Identify which cell holds the provided text, then report its [x, y] central coordinate. 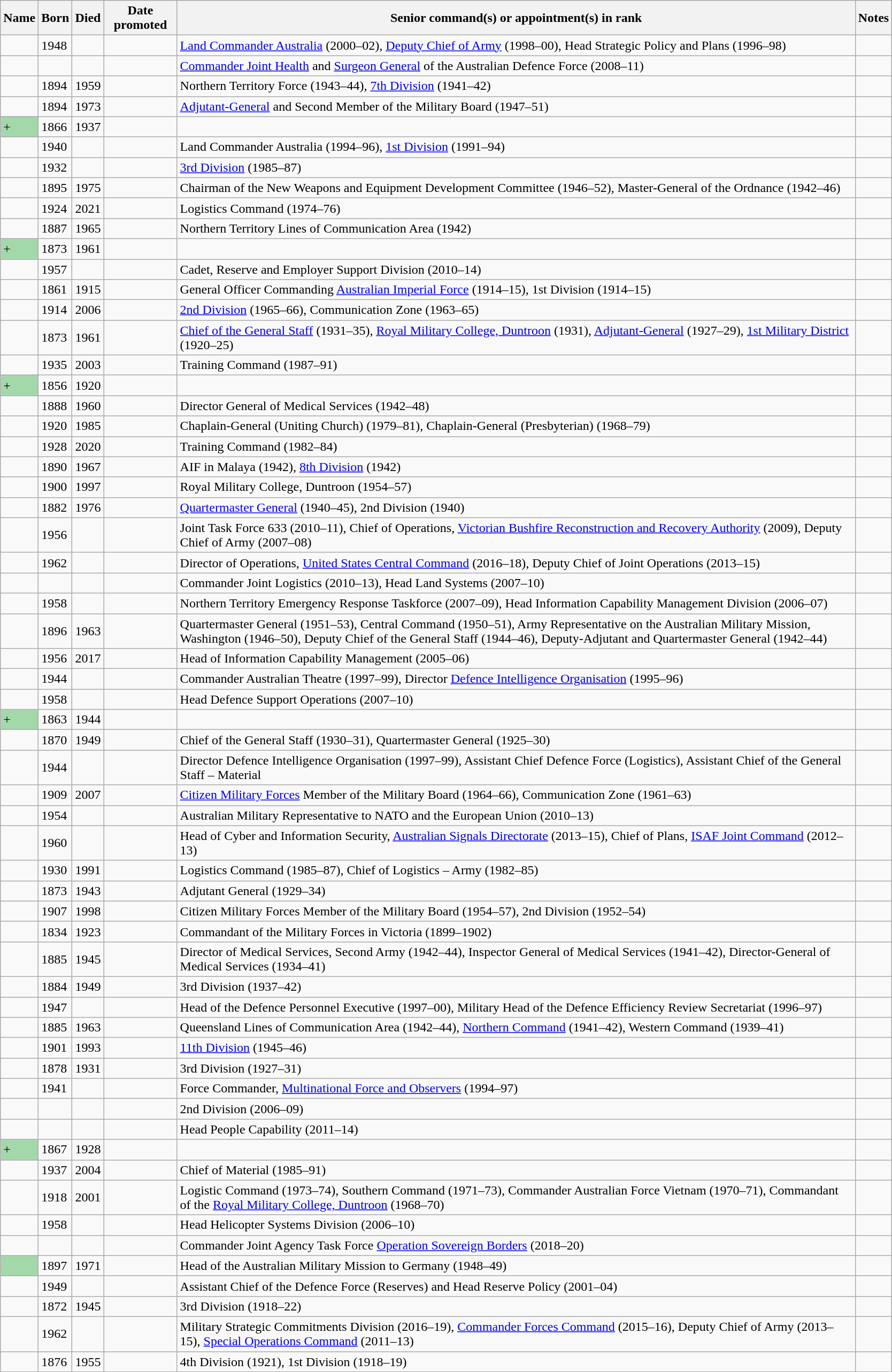
Land Commander Australia (1994–96), 1st Division (1991–94) [516, 147]
1959 [88, 86]
1955 [88, 1362]
Northern Territory Lines of Communication Area (1942) [516, 228]
AIF in Malaya (1942), 8th Division (1942) [516, 467]
Commander Joint Health and Surgeon General of the Australian Defence Force (2008–11) [516, 66]
1870 [56, 740]
2001 [88, 1198]
Adjutant-General and Second Member of the Military Board (1947–51) [516, 106]
2007 [88, 795]
1948 [56, 45]
Citizen Military Forces Member of the Military Board (1964–66), Communication Zone (1961–63) [516, 795]
1878 [56, 1068]
Director Defence Intelligence Organisation (1997–99), Assistant Chief Defence Force (Logistics), Assistant Chief of the General Staff – Material [516, 768]
1976 [88, 507]
Head of the Defence Personnel Executive (1997–00), Military Head of the Defence Efficiency Review Secretariat (1996–97) [516, 1007]
1997 [88, 487]
2004 [88, 1170]
1872 [56, 1306]
Quartermaster General (1940–45), 2nd Division (1940) [516, 507]
1931 [88, 1068]
1884 [56, 986]
Adjutant General (1929–34) [516, 891]
Name [19, 18]
3rd Division (1927–31) [516, 1068]
11th Division (1945–46) [516, 1048]
2003 [88, 365]
Land Commander Australia (2000–02), Deputy Chief of Army (1998–00), Head Strategic Policy and Plans (1996–98) [516, 45]
Head of the Australian Military Mission to Germany (1948–49) [516, 1266]
1896 [56, 631]
Northern Territory Force (1943–44), 7th Division (1941–42) [516, 86]
Director of Medical Services, Second Army (1942–44), Inspector General of Medical Services (1941–42), Director-General of Medical Services (1934–41) [516, 959]
Director General of Medical Services (1942–48) [516, 406]
1867 [56, 1150]
Commandant of the Military Forces in Victoria (1899–1902) [516, 931]
1965 [88, 228]
Chief of Material (1985–91) [516, 1170]
Logistics Command (1985–87), Chief of Logistics – Army (1982–85) [516, 870]
Head of Information Capability Management (2005–06) [516, 659]
1876 [56, 1362]
Born [56, 18]
Senior command(s) or appointment(s) in rank [516, 18]
Commander Australian Theatre (1997–99), Director Defence Intelligence Organisation (1995–96) [516, 679]
Head of Cyber and Information Security, Australian Signals Directorate (2013–15), Chief of Plans, ISAF Joint Command (2012–13) [516, 843]
1924 [56, 208]
Northern Territory Emergency Response Taskforce (2007–09), Head Information Capability Management Division (2006–07) [516, 603]
Died [88, 18]
4th Division (1921), 1st Division (1918–19) [516, 1362]
Head Defence Support Operations (2007–10) [516, 699]
1941 [56, 1089]
2006 [88, 310]
1914 [56, 310]
1991 [88, 870]
1897 [56, 1266]
1895 [56, 188]
3rd Division (1985–87) [516, 167]
1863 [56, 720]
1856 [56, 386]
Head People Capability (2011–14) [516, 1129]
2021 [88, 208]
2020 [88, 446]
1973 [88, 106]
1967 [88, 467]
1985 [88, 426]
1915 [88, 290]
Chief of the General Staff (1930–31), Quartermaster General (1925–30) [516, 740]
Citizen Military Forces Member of the Military Board (1954–57), 2nd Division (1952–54) [516, 911]
Chaplain-General (Uniting Church) (1979–81), Chaplain-General (Presbyterian) (1968–79) [516, 426]
1998 [88, 911]
1923 [88, 931]
1971 [88, 1266]
1993 [88, 1048]
Commander Joint Agency Task Force Operation Sovereign Borders (2018–20) [516, 1245]
Force Commander, Multinational Force and Observers (1994–97) [516, 1089]
3rd Division (1937–42) [516, 986]
1861 [56, 290]
General Officer Commanding Australian Imperial Force (1914–15), 1st Division (1914–15) [516, 290]
Cadet, Reserve and Employer Support Division (2010–14) [516, 269]
1930 [56, 870]
Australian Military Representative to NATO and the European Union (2010–13) [516, 815]
2017 [88, 659]
1900 [56, 487]
1901 [56, 1048]
1975 [88, 188]
Commander Joint Logistics (2010–13), Head Land Systems (2007–10) [516, 583]
2nd Division (2006–09) [516, 1109]
1943 [88, 891]
Assistant Chief of the Defence Force (Reserves) and Head Reserve Policy (2001–04) [516, 1286]
3rd Division (1918–22) [516, 1306]
1940 [56, 147]
1887 [56, 228]
Chairman of the New Weapons and Equipment Development Committee (1946–52), Master-General of the Ordnance (1942–46) [516, 188]
1935 [56, 365]
Notes [873, 18]
1866 [56, 127]
1932 [56, 167]
1947 [56, 1007]
Queensland Lines of Communication Area (1942–44), Northern Command (1941–42), Western Command (1939–41) [516, 1028]
2nd Division (1965–66), Communication Zone (1963–65) [516, 310]
Training Command (1987–91) [516, 365]
1918 [56, 1198]
1957 [56, 269]
1888 [56, 406]
Date promoted [140, 18]
1954 [56, 815]
1834 [56, 931]
1890 [56, 467]
Chief of the General Staff (1931–35), Royal Military College, Duntroon (1931), Adjutant-General (1927–29), 1st Military District (1920–25) [516, 338]
Joint Task Force 633 (2010–11), Chief of Operations, Victorian Bushfire Reconstruction and Recovery Authority (2009), Deputy Chief of Army (2007–08) [516, 535]
Training Command (1982–84) [516, 446]
1882 [56, 507]
Head Helicopter Systems Division (2006–10) [516, 1225]
Logistics Command (1974–76) [516, 208]
Royal Military College, Duntroon (1954–57) [516, 487]
1907 [56, 911]
1909 [56, 795]
Director of Operations, United States Central Command (2016–18), Deputy Chief of Joint Operations (2013–15) [516, 562]
